Find where the given text appears and provide that cell's center as [X, Y] coordinate. 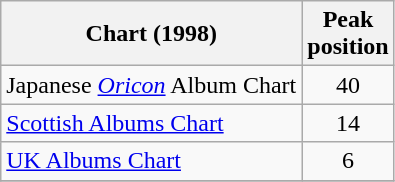
Chart (1998) [152, 34]
Scottish Albums Chart [152, 123]
Peakposition [348, 34]
Japanese Oricon Album Chart [152, 85]
UK Albums Chart [152, 161]
6 [348, 161]
14 [348, 123]
40 [348, 85]
